From the cell containing the given text, extract its center point as (X, Y) coordinate. 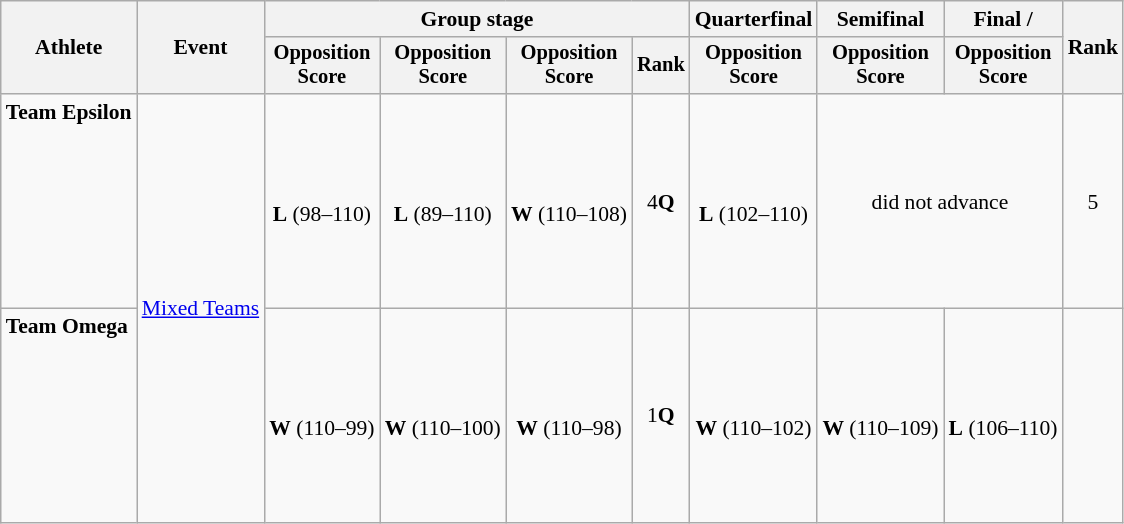
5 (1094, 201)
Group stage (477, 19)
did not advance (940, 201)
L (89–110) (443, 201)
L (98–110) (322, 201)
Team Omega (69, 416)
Athlete (69, 48)
W (110–108) (569, 201)
L (102–110) (754, 201)
Mixed Teams (201, 308)
L (106–110) (1004, 416)
W (110–98) (569, 416)
W (110–109) (880, 416)
W (110–100) (443, 416)
Team Epsilon (69, 201)
1Q (661, 416)
Semifinal (880, 19)
W (110–99) (322, 416)
4Q (661, 201)
Quarterfinal (754, 19)
W (110–102) (754, 416)
Final / (1004, 19)
Event (201, 48)
